Detect which cell encompasses the target text, then output its [X, Y] center coordinate. 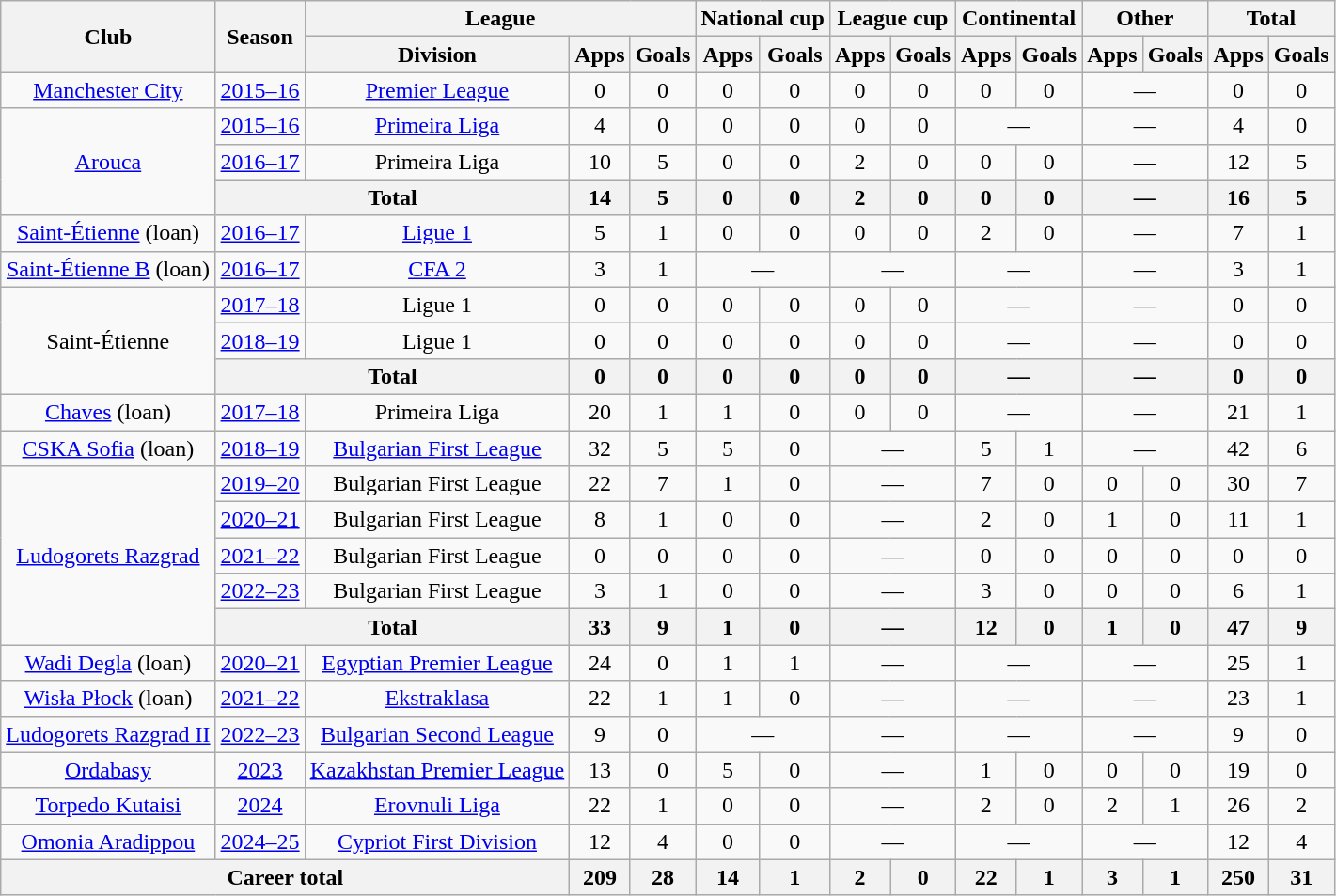
2024 [259, 806]
Saint-Étienne (loan) [108, 233]
Ekstraklasa [437, 699]
19 [1238, 770]
League [500, 19]
Season [259, 37]
24 [600, 663]
Saint-Étienne B (loan) [108, 269]
23 [1238, 699]
Arouca [108, 162]
Saint-Étienne [108, 340]
30 [1238, 484]
Ludogorets Razgrad II [108, 734]
Egyptian Premier League [437, 663]
31 [1301, 877]
8 [600, 520]
Other [1145, 19]
Ludogorets Razgrad [108, 556]
Wisła Płock (loan) [108, 699]
250 [1238, 877]
2019–20 [259, 484]
2023 [259, 770]
Ordabasy [108, 770]
Manchester City [108, 90]
CSKA Sofia (loan) [108, 448]
33 [600, 627]
Wadi Degla (loan) [108, 663]
Kazakhstan Premier League [437, 770]
25 [1238, 663]
21 [1238, 412]
League cup [892, 19]
Torpedo Kutaisi [108, 806]
Erovnuli Liga [437, 806]
Division [437, 55]
Bulgarian Second League [437, 734]
2024–25 [259, 841]
209 [600, 877]
28 [663, 877]
26 [1238, 806]
Premier League [437, 90]
47 [1238, 627]
32 [600, 448]
Continental [1019, 19]
Omonia Aradippou [108, 841]
13 [600, 770]
Career total [286, 877]
Chaves (loan) [108, 412]
10 [600, 162]
Cypriot First Division [437, 841]
16 [1238, 197]
National cup [762, 19]
42 [1238, 448]
11 [1238, 520]
Club [108, 37]
20 [600, 412]
CFA 2 [437, 269]
